Find where the given text appears and provide that cell's center as [X, Y] coordinate. 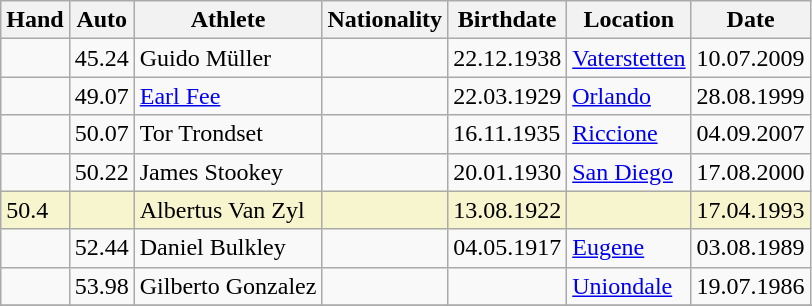
Birthdate [508, 20]
53.98 [102, 286]
22.12.1938 [508, 58]
16.11.1935 [508, 134]
50.07 [102, 134]
Guido Müller [228, 58]
Hand [35, 20]
Date [750, 20]
Location [629, 20]
04.09.2007 [750, 134]
Orlando [629, 96]
04.05.1917 [508, 248]
Vaterstetten [629, 58]
49.07 [102, 96]
Earl Fee [228, 96]
Auto [102, 20]
Uniondale [629, 286]
13.08.1922 [508, 210]
Eugene [629, 248]
10.07.2009 [750, 58]
22.03.1929 [508, 96]
17.08.2000 [750, 172]
Albertus Van Zyl [228, 210]
50.22 [102, 172]
17.04.1993 [750, 210]
20.01.1930 [508, 172]
45.24 [102, 58]
52.44 [102, 248]
19.07.1986 [750, 286]
Riccione [629, 134]
28.08.1999 [750, 96]
Daniel Bulkley [228, 248]
Nationality [385, 20]
Athlete [228, 20]
James Stookey [228, 172]
03.08.1989 [750, 248]
Gilberto Gonzalez [228, 286]
50.4 [35, 210]
San Diego [629, 172]
Tor Trondset [228, 134]
